Locate the cell with the specified text and output its (X, Y) center coordinate. 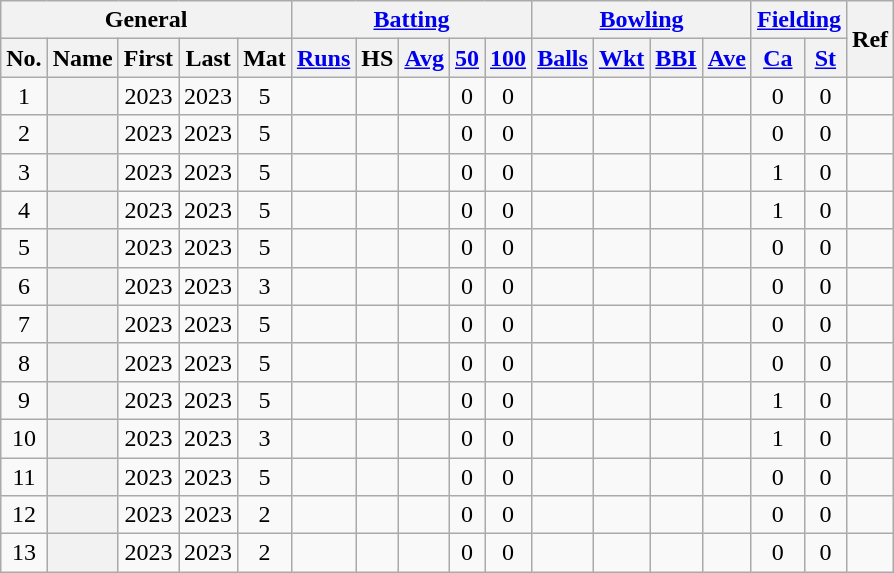
HS (378, 58)
8 (24, 362)
Ave (726, 58)
9 (24, 400)
4 (24, 210)
13 (24, 553)
Avg (424, 58)
Fielding (798, 20)
Mat (265, 58)
50 (466, 58)
7 (24, 324)
Ca (778, 58)
BBI (676, 58)
Bowling (642, 20)
Name (82, 58)
11 (24, 477)
12 (24, 515)
No. (24, 58)
Batting (411, 20)
100 (508, 58)
6 (24, 286)
Balls (563, 58)
General (146, 20)
Ref (870, 39)
St (825, 58)
First (148, 58)
Runs (323, 58)
Wkt (621, 58)
Last (208, 58)
10 (24, 438)
